Pinpoint the cell where the given text exists, returning its (x, y) midpoint coordinate. 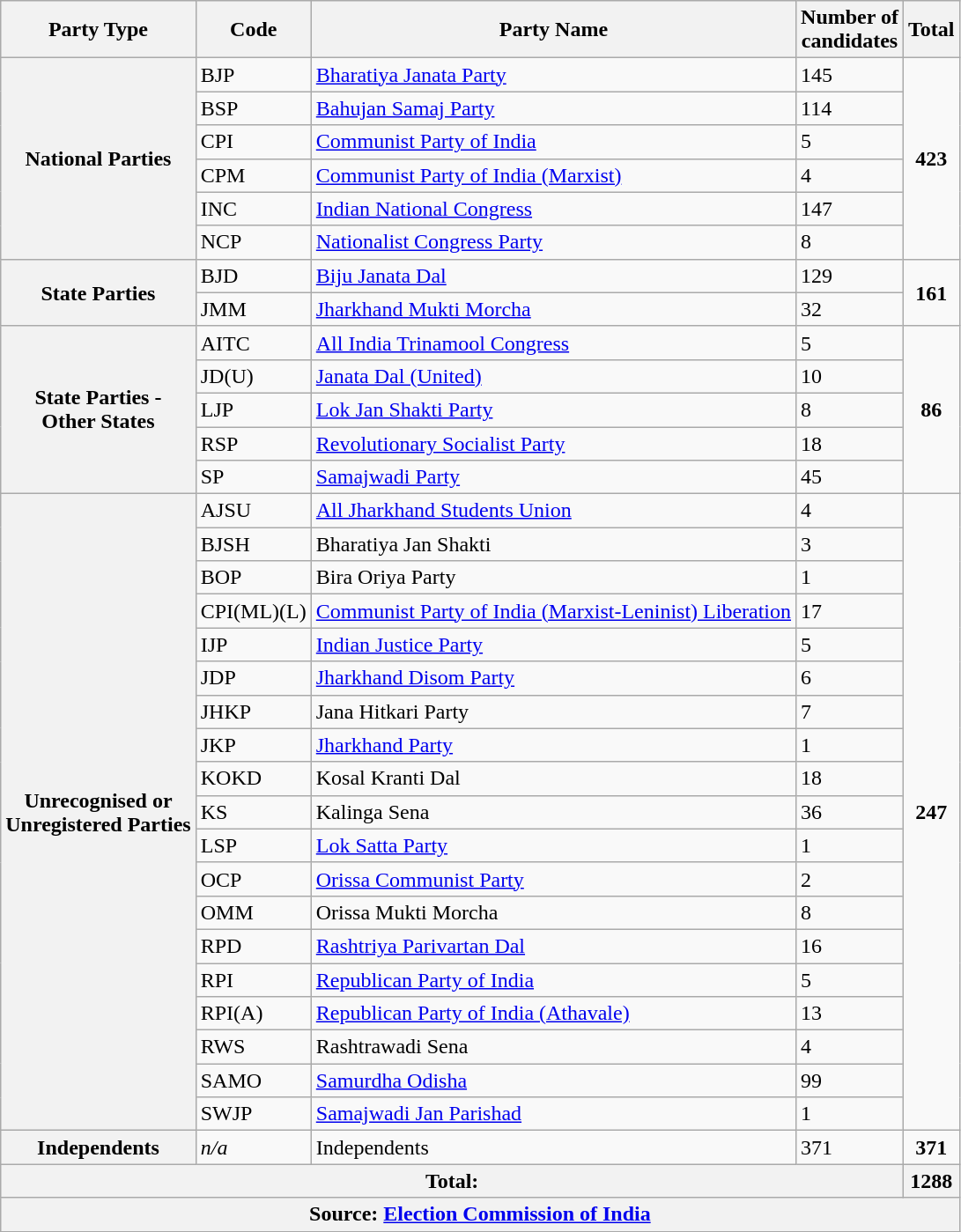
Orissa Mukti Morcha (553, 912)
Jana Hitkari Party (553, 712)
Bharatiya Janata Party (553, 75)
BSP (254, 108)
Total: (453, 1181)
Bharatiya Jan Shakti (553, 544)
Jharkhand Disom Party (553, 678)
Nationalist Congress Party (553, 242)
RPI (254, 980)
RPD (254, 946)
Republican Party of India (Athavale) (553, 1014)
KOKD (254, 778)
Samurdha Odisha (553, 1081)
Communist Party of India (Marxist-Leninist) Liberation (553, 611)
Indian Justice Party (553, 645)
BJP (254, 75)
Jharkhand Party (553, 745)
CPM (254, 175)
SP (254, 477)
161 (932, 292)
RPI(A) (254, 1014)
BJSH (254, 544)
All Jharkhand Students Union (553, 511)
Total (932, 30)
Jharkhand Mukti Morcha (553, 309)
BOP (254, 578)
13 (850, 1014)
Party Name (553, 30)
247 (932, 812)
10 (850, 376)
Bahujan Samaj Party (553, 108)
CPI (254, 142)
LSP (254, 845)
Party Type (99, 30)
Lok Satta Party (553, 845)
Rashtrawadi Sena (553, 1047)
Indian National Congress (553, 209)
BJD (254, 276)
32 (850, 309)
Revolutionary Socialist Party (553, 443)
45 (850, 477)
National Parties (99, 159)
JDP (254, 678)
AITC (254, 343)
86 (932, 409)
State Parties (99, 292)
KS (254, 812)
RWS (254, 1047)
JHKP (254, 712)
State Parties - Other States (99, 409)
n/a (254, 1147)
2 (850, 879)
16 (850, 946)
3 (850, 544)
RSP (254, 443)
Code (254, 30)
Samajwadi Party (553, 477)
147 (850, 209)
Source: Election Commission of India (480, 1214)
Kosal Kranti Dal (553, 778)
Janata Dal (United) (553, 376)
Communist Party of India (553, 142)
CPI(ML)(L) (254, 611)
SWJP (254, 1114)
7 (850, 712)
OMM (254, 912)
114 (850, 108)
Kalinga Sena (553, 812)
Orissa Communist Party (553, 879)
OCP (254, 879)
Communist Party of India (Marxist) (553, 175)
Number ofcandidates (850, 30)
129 (850, 276)
Lok Jan Shakti Party (553, 409)
INC (254, 209)
Rashtriya Parivartan Dal (553, 946)
1288 (932, 1181)
IJP (254, 645)
99 (850, 1081)
17 (850, 611)
SAMO (254, 1081)
AJSU (254, 511)
JKP (254, 745)
JD(U) (254, 376)
NCP (254, 242)
Unrecognised or Unregistered Parties (99, 812)
JMM (254, 309)
Republican Party of India (553, 980)
Bira Oriya Party (553, 578)
6 (850, 678)
LJP (254, 409)
Biju Janata Dal (553, 276)
All India Trinamool Congress (553, 343)
145 (850, 75)
36 (850, 812)
423 (932, 159)
Samajwadi Jan Parishad (553, 1114)
